Provide the (X, Y) coordinate of the cell's center where the given text is located.  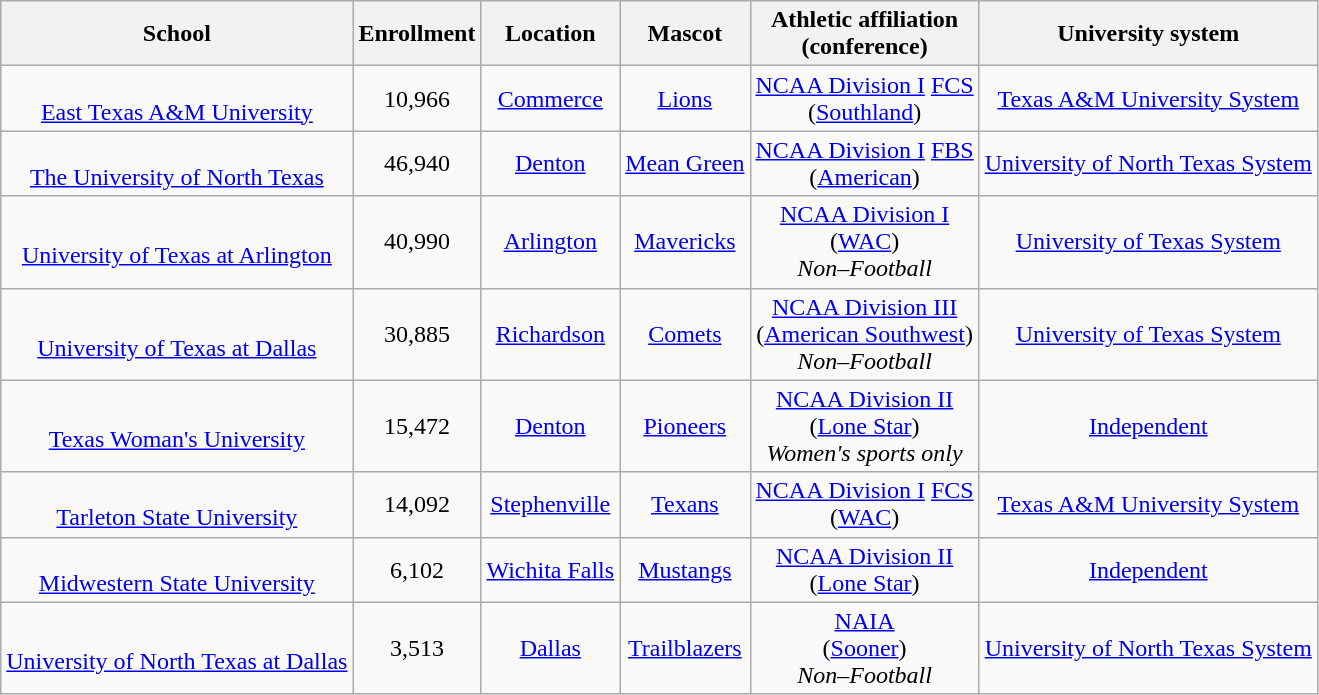
The University of North Texas (177, 164)
10,966 (417, 98)
Lions (685, 98)
University system (1148, 34)
Commerce (550, 98)
Mascot (685, 34)
Mean Green (685, 164)
Mustangs (685, 570)
NAIA(Sooner)Non–Football (864, 648)
30,885 (417, 334)
NCAA Division III (American Southwest) Non–Football (864, 334)
University of Texas at Dallas (177, 334)
46,940 (417, 164)
15,472 (417, 426)
40,990 (417, 242)
NCAA Division I (WAC) Non–Football (864, 242)
Wichita Falls (550, 570)
Dallas (550, 648)
3,513 (417, 648)
NCAA Division II (Lone Star) (864, 570)
Athletic affiliation (conference) (864, 34)
Pioneers (685, 426)
Arlington (550, 242)
Tarleton State University (177, 504)
6,102 (417, 570)
Enrollment (417, 34)
University of Texas at Arlington (177, 242)
NCAA Division I FCS (WAC) (864, 504)
14,092 (417, 504)
Richardson (550, 334)
Texans (685, 504)
Trailblazers (685, 648)
Comets (685, 334)
School (177, 34)
East Texas A&M University (177, 98)
NCAA Division I FBS (American) (864, 164)
NCAA Division II (Lone Star) Women's sports only (864, 426)
NCAA Division I FCS (Southland) (864, 98)
Location (550, 34)
Stephenville (550, 504)
University of North Texas at Dallas (177, 648)
Midwestern State University (177, 570)
Texas Woman's University (177, 426)
Mavericks (685, 242)
